Capture the cell that displays the provided text and extract its [X, Y] central coordinate. 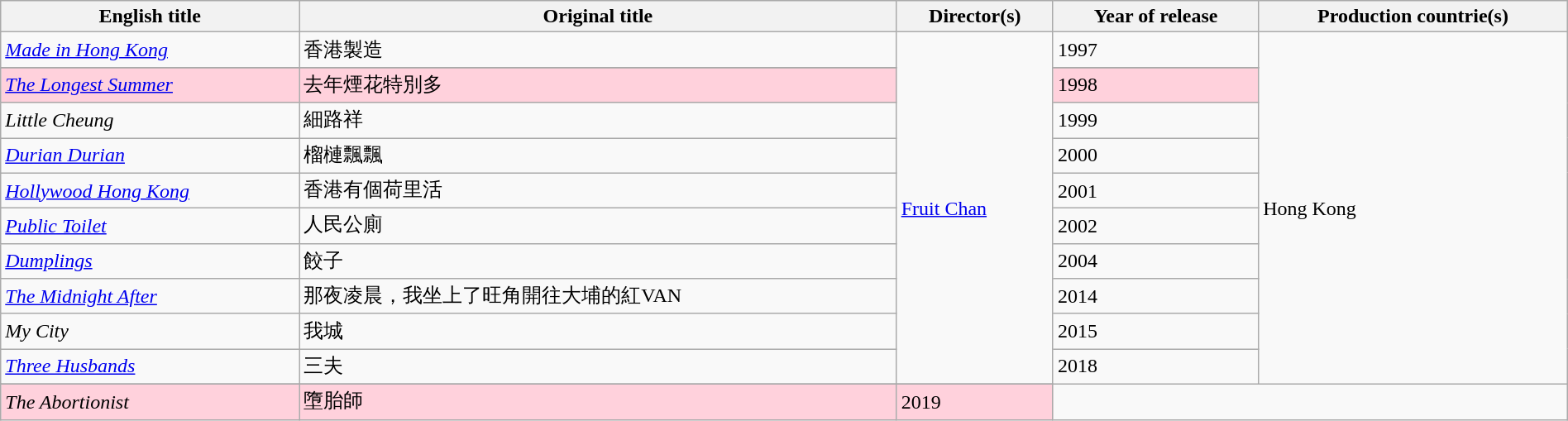
香港有個荷里活 [599, 190]
Public Toilet [151, 227]
2015 [1155, 331]
1997 [1155, 50]
2002 [1155, 227]
Director(s) [974, 17]
榴槤飄飄 [599, 155]
香港製造 [599, 50]
The Abortionist [151, 402]
Original title [599, 17]
My City [151, 331]
The Midnight After [151, 296]
去年煙花特別多 [599, 84]
Hollywood Hong Kong [151, 190]
Three Husbands [151, 367]
Fruit Chan [974, 208]
Little Cheung [151, 121]
2014 [1155, 296]
2000 [1155, 155]
2018 [1155, 367]
細路祥 [599, 121]
The Longest Summer [151, 84]
Dumplings [151, 261]
我城 [599, 331]
2004 [1155, 261]
1998 [1155, 84]
那夜凌晨，我坐上了旺角開往大埔的紅VAN [599, 296]
Durian Durian [151, 155]
人民公廁 [599, 227]
餃子 [599, 261]
Made in Hong Kong [151, 50]
三夫 [599, 367]
2019 [974, 402]
Hong Kong [1413, 208]
2001 [1155, 190]
墮胎師 [599, 402]
Year of release [1155, 17]
1999 [1155, 121]
Production countrie(s) [1413, 17]
English title [151, 17]
